Capture the cell that displays the provided text and extract its [X, Y] central coordinate. 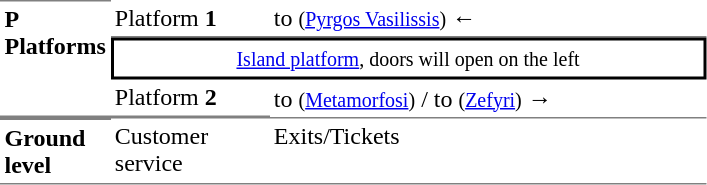
Customer service [190, 151]
Ground level [55, 151]
Platform 1 [190, 19]
Island platform, doors will open on the left [408, 59]
Exits/Tickets [487, 151]
PPlatforms [55, 58]
to (Metamorfosi) / to (Zefyri) → [487, 99]
Platform 2 [190, 99]
to (Pyrgos Vasilissis) ← [487, 19]
